Capture the cell that displays the provided text and extract its (x, y) central coordinate. 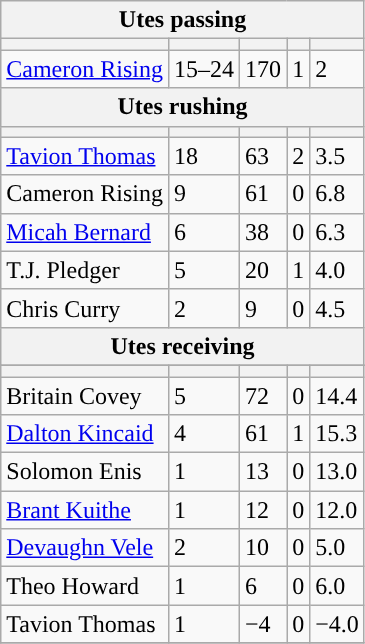
−4 (264, 624)
38 (264, 232)
15–24 (204, 69)
13.0 (338, 472)
15.3 (338, 434)
Brant Kuithe (85, 510)
10 (264, 548)
4.0 (338, 270)
4.5 (338, 308)
12.0 (338, 510)
20 (264, 270)
Dalton Kincaid (85, 434)
6.8 (338, 194)
Solomon Enis (85, 472)
170 (264, 69)
6.0 (338, 586)
Devaughn Vele (85, 548)
Theo Howard (85, 586)
−4.0 (338, 624)
Britain Covey (85, 395)
Utes rushing (183, 107)
Chris Curry (85, 308)
Utes passing (183, 20)
12 (264, 510)
Utes receiving (183, 346)
Micah Bernard (85, 232)
3.5 (338, 156)
18 (204, 156)
6.3 (338, 232)
72 (264, 395)
T.J. Pledger (85, 270)
5.0 (338, 548)
14.4 (338, 395)
13 (264, 472)
4 (204, 434)
63 (264, 156)
